For the text-containing cell, return its midpoint in [x, y] coordinate format. 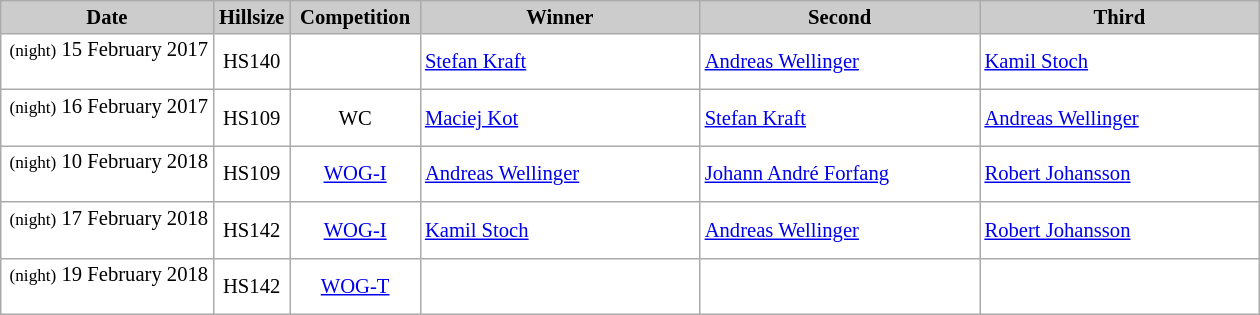
(night) 15 February 2017 [107, 61]
HS140 [252, 61]
Maciej Kot [560, 117]
Date [107, 16]
(night) 19 February 2018 [107, 286]
(night) 16 February 2017 [107, 117]
Second [840, 16]
Winner [560, 16]
Johann André Forfang [840, 173]
WOG-T [355, 286]
(night) 10 February 2018 [107, 173]
Hillsize [252, 16]
Third [1120, 16]
(night) 17 February 2018 [107, 230]
Competition [355, 16]
WC [355, 117]
